Scan for the cell matching the given text and deliver its (x, y) coordinate at center. 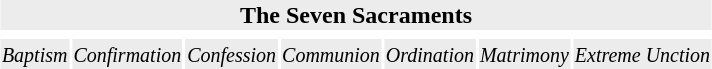
The Seven Sacraments (356, 15)
Ordination (430, 54)
Matrimony (524, 54)
Confirmation (128, 54)
Baptism (34, 54)
Confession (232, 54)
Communion (332, 54)
Extreme Unction (642, 54)
